Scan for the cell matching the given text and deliver its [x, y] coordinate at center. 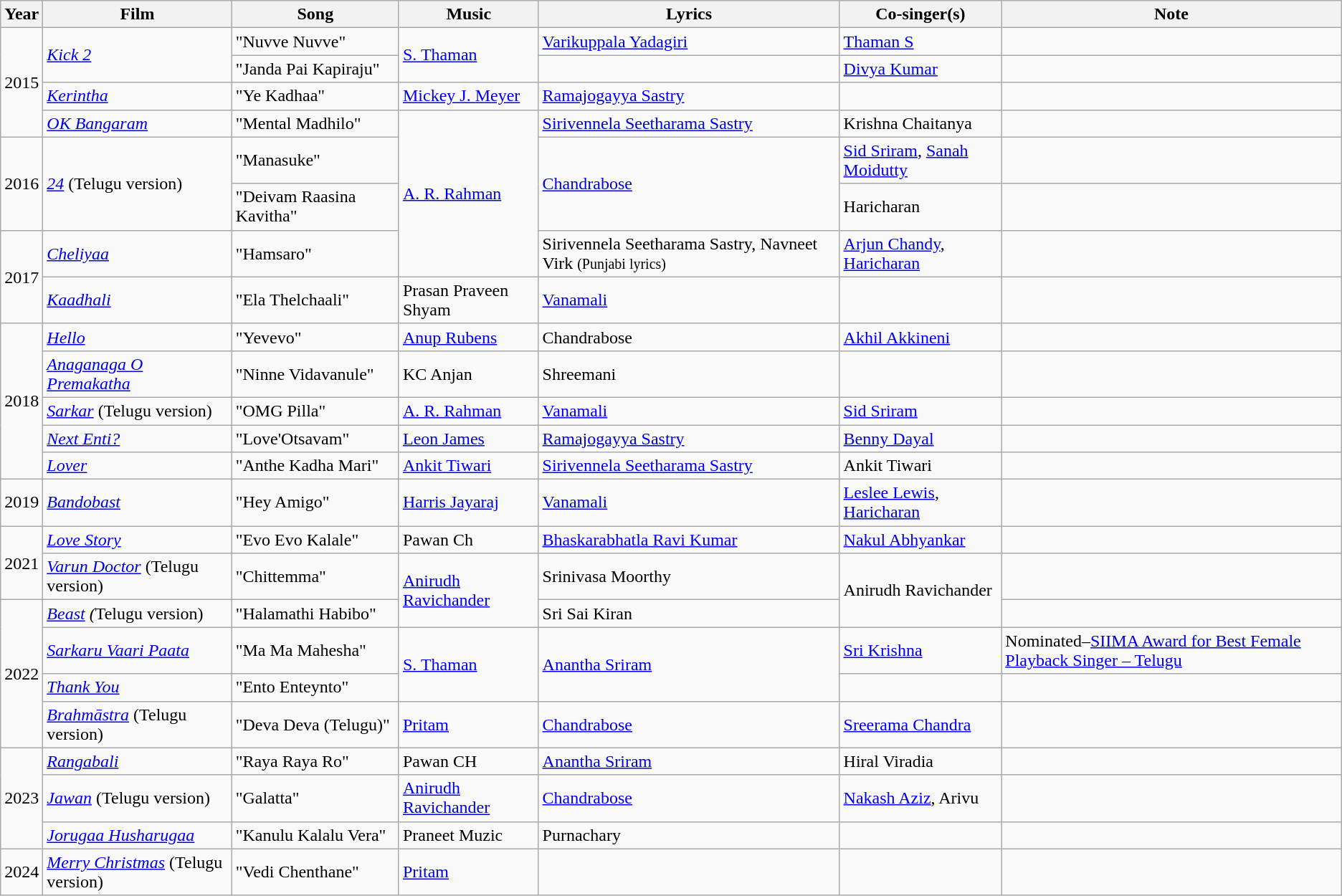
"OMG Pilla" [315, 411]
Note [1171, 14]
Co-singer(s) [920, 14]
"Hamsaro" [315, 254]
Praneet Muzic [469, 835]
Brahmāstra (Telugu version) [138, 724]
2021 [22, 563]
Love Story [138, 540]
"Raya Raya Ro" [315, 761]
Purnachary [689, 835]
"Yevevo" [315, 337]
"Ninne Vidavanule" [315, 374]
Bhaskarabhatla Ravi Kumar [689, 540]
"Nuvve Nuvve" [315, 42]
Sarkar (Telugu version) [138, 411]
"Chittemma" [315, 576]
Sirivennela Seetharama Sastry, Navneet Virk (Punjabi lyrics) [689, 254]
Akhil Akkineni [920, 337]
Beast (Telugu version) [138, 614]
Sri Krishna [920, 651]
Bandobast [138, 503]
Krishna Chaitanya [920, 123]
Hello [138, 337]
Film [138, 14]
"Ento Enteynto" [315, 687]
Year [22, 14]
Thaman S [920, 42]
Hiral Viradia [920, 761]
Jorugaa Husharugaa [138, 835]
"Love'Otsavam" [315, 438]
"Halamathi Habibo" [315, 614]
Sid Sriram [920, 411]
Divya Kumar [920, 69]
Sreerama Chandra [920, 724]
Lover [138, 466]
Mickey J. Meyer [469, 96]
Leon James [469, 438]
Next Enti? [138, 438]
Benny Dayal [920, 438]
2015 [22, 82]
2018 [22, 401]
Anaganaga O Premakatha [138, 374]
"Anthe Kadha Mari" [315, 466]
"Manasuke" [315, 161]
2022 [22, 674]
Sri Sai Kiran [689, 614]
"Mental Madhilo" [315, 123]
OK Bangaram [138, 123]
Song [315, 14]
Cheliyaa [138, 254]
"Ela Thelchaali" [315, 300]
Jawan (Telugu version) [138, 799]
"Evo Evo Kalale" [315, 540]
Rangabali [138, 761]
Thank You [138, 687]
Sarkaru Vaari Paata [138, 651]
Anup Rubens [469, 337]
Varun Doctor (Telugu version) [138, 576]
"Vedi Chenthane" [315, 872]
Varikuppala Yadagiri [689, 42]
"Hey Amigo" [315, 503]
2019 [22, 503]
Nakash Aziz, Arivu [920, 799]
Kaadhali [138, 300]
2023 [22, 799]
Pawan Ch [469, 540]
Kerintha [138, 96]
"Ma Ma Mahesha" [315, 651]
Nominated–SIIMA Award for Best Female Playback Singer – Telugu [1171, 651]
Haricharan [920, 206]
"Deva Deva (Telugu)" [315, 724]
Arjun Chandy, Haricharan [920, 254]
KC Anjan [469, 374]
Nakul Abhyankar [920, 540]
"Janda Pai Kapiraju" [315, 69]
2017 [22, 277]
Pawan CH [469, 761]
Music [469, 14]
Leslee Lewis, Haricharan [920, 503]
Srinivasa Moorthy [689, 576]
"Galatta" [315, 799]
24 (Telugu version) [138, 184]
Harris Jayaraj [469, 503]
2024 [22, 872]
Prasan Praveen Shyam [469, 300]
Sid Sriram, Sanah Moidutty [920, 161]
2016 [22, 184]
Merry Christmas (Telugu version) [138, 872]
Kick 2 [138, 55]
Lyrics [689, 14]
"Deivam Raasina Kavitha" [315, 206]
"Ye Kadhaa" [315, 96]
Shreemani [689, 374]
"Kanulu Kalalu Vera" [315, 835]
